Return the [X, Y] coordinate for the center point of the cell that contains the specified text.  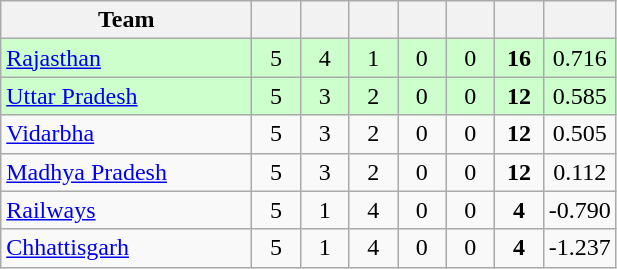
0.716 [580, 58]
16 [520, 58]
Team [126, 20]
Madhya Pradesh [126, 172]
Rajasthan [126, 58]
0.112 [580, 172]
Railways [126, 210]
Uttar Pradesh [126, 96]
0.585 [580, 96]
0.505 [580, 134]
-0.790 [580, 210]
Chhattisgarh [126, 248]
Vidarbha [126, 134]
-1.237 [580, 248]
